For the text-containing cell, return its midpoint in [x, y] coordinate format. 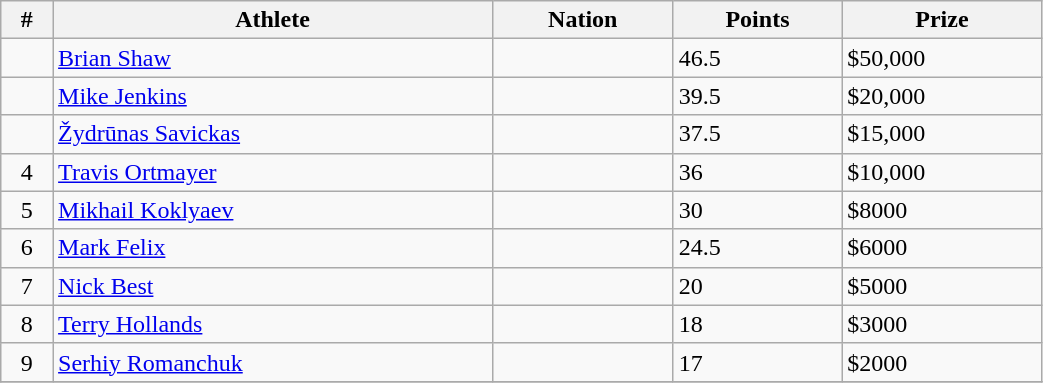
30 [758, 210]
5 [27, 210]
Travis Ortmayer [273, 172]
Terry Hollands [273, 324]
Mikhail Koklyaev [273, 210]
$50,000 [942, 58]
4 [27, 172]
$6000 [942, 248]
17 [758, 362]
Prize [942, 20]
36 [758, 172]
Mark Felix [273, 248]
18 [758, 324]
39.5 [758, 96]
7 [27, 286]
Nation [582, 20]
37.5 [758, 134]
Nick Best [273, 286]
46.5 [758, 58]
# [27, 20]
$8000 [942, 210]
24.5 [758, 248]
9 [27, 362]
Mike Jenkins [273, 96]
$3000 [942, 324]
$15,000 [942, 134]
Points [758, 20]
$10,000 [942, 172]
Brian Shaw [273, 58]
$20,000 [942, 96]
Serhiy Romanchuk [273, 362]
8 [27, 324]
Athlete [273, 20]
$5000 [942, 286]
Žydrūnas Savickas [273, 134]
$2000 [942, 362]
6 [27, 248]
20 [758, 286]
